Identify which cell holds the provided text, then report its (X, Y) central coordinate. 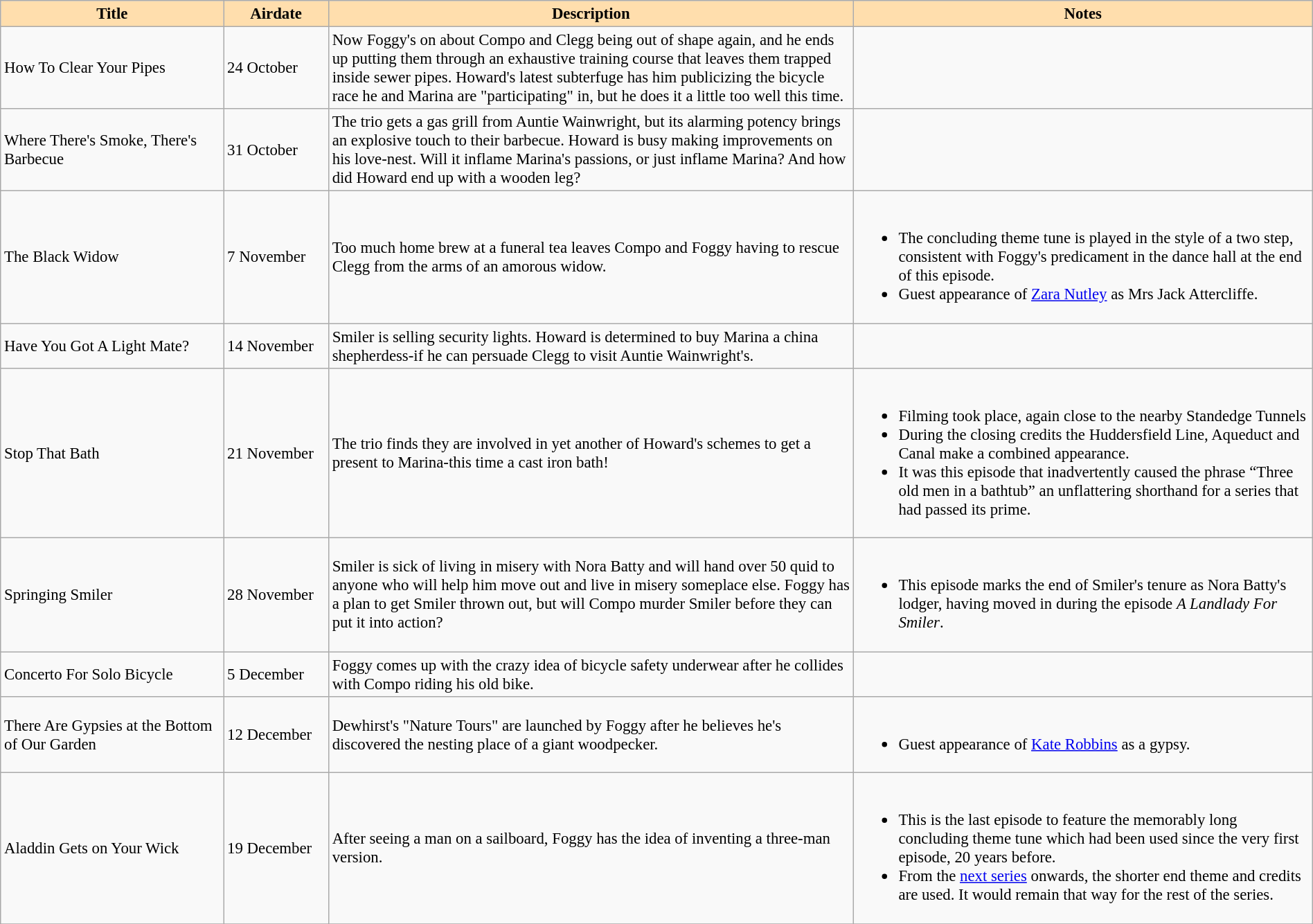
31 October (276, 150)
Guest appearance of Kate Robbins as a gypsy. (1083, 734)
Too much home brew at a funeral tea leaves Compo and Foggy having to rescue Clegg from the arms of an amorous widow. (591, 258)
This episode marks the end of Smiler's tenure as Nora Batty's lodger, having moved in during the episode A Landlady For Smiler. (1083, 595)
19 December (276, 849)
There Are Gypsies at the Bottom of Our Garden (112, 734)
Have You Got A Light Mate? (112, 346)
28 November (276, 595)
12 December (276, 734)
5 December (276, 675)
The trio finds they are involved in yet another of Howard's schemes to get a present to Marina-this time a cast iron bath! (591, 453)
Smiler is selling security lights. Howard is determined to buy Marina a china shepherdess-if he can persuade Clegg to visit Auntie Wainwright's. (591, 346)
Foggy comes up with the crazy idea of bicycle safety underwear after he collides with Compo riding his old bike. (591, 675)
24 October (276, 68)
Title (112, 14)
7 November (276, 258)
Airdate (276, 14)
Notes (1083, 14)
After seeing a man on a sailboard, Foggy has the idea of inventing a three-man version. (591, 849)
14 November (276, 346)
Concerto For Solo Bicycle (112, 675)
Aladdin Gets on Your Wick (112, 849)
Where There's Smoke, There's Barbecue (112, 150)
Dewhirst's "Nature Tours" are launched by Foggy after he believes he's discovered the nesting place of a giant woodpecker. (591, 734)
Stop That Bath (112, 453)
How To Clear Your Pipes (112, 68)
Description (591, 14)
21 November (276, 453)
The Black Widow (112, 258)
Springing Smiler (112, 595)
